Identify which cell holds the provided text, then report its (X, Y) central coordinate. 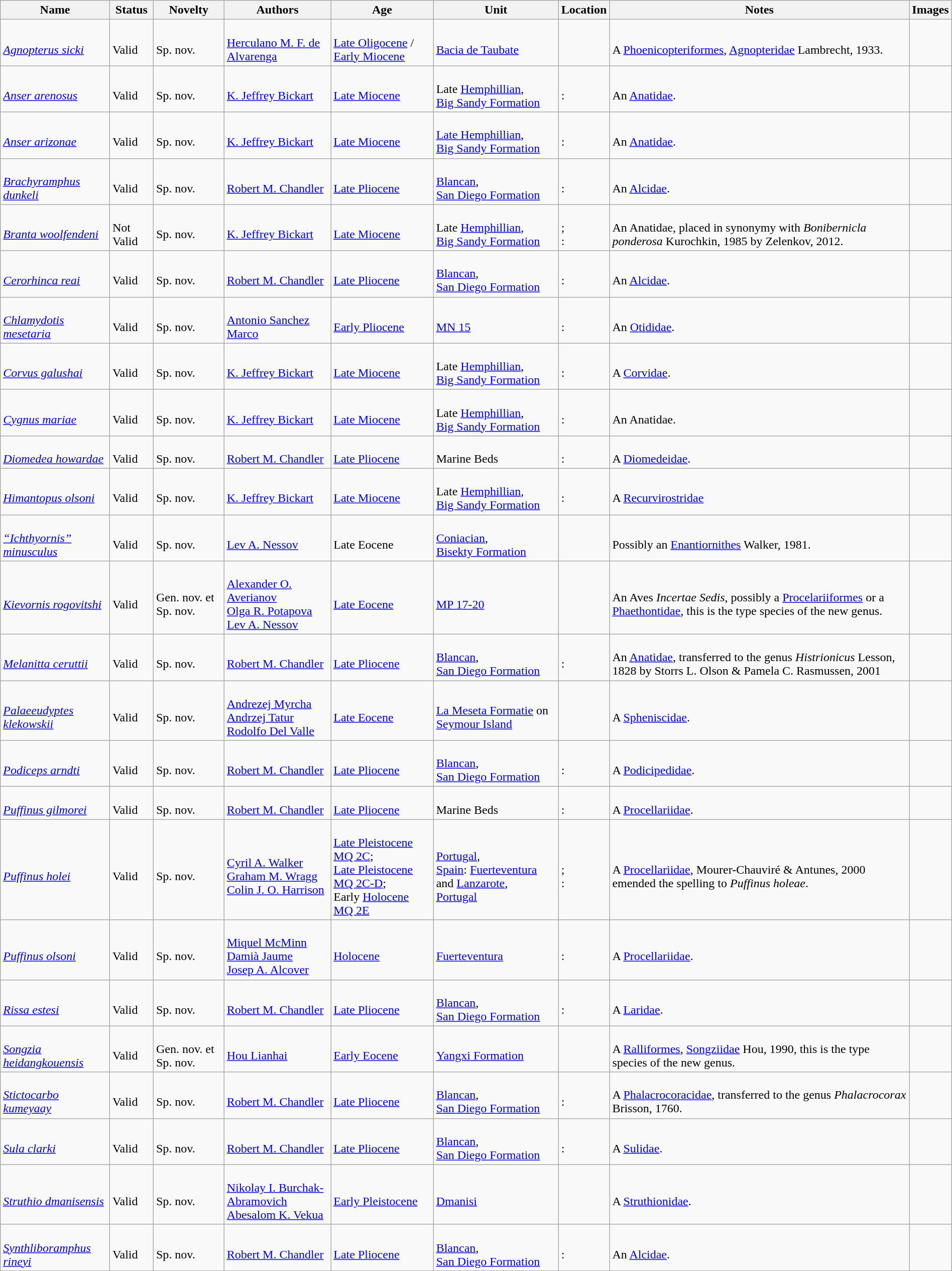
Name (55, 10)
An Aves Incertae Sedis, possibly a Procelariiformes or a Phaethontidae, this is the type species of the new genus. (759, 598)
A Spheniscidae. (759, 710)
“Ichthyornis” minusculus (55, 538)
Location (584, 10)
Miquel McMinnDamià JaumeJosep A. Alcover (277, 949)
Diomedea howardae (55, 452)
A Corvidae. (759, 366)
Fuerteventura (496, 949)
Branta woolfendeni (55, 228)
Cyril A. WalkerGraham M. WraggColin J. O. Harrison (277, 870)
Corvus galushai (55, 366)
Rissa estesi (55, 1003)
Images (930, 10)
Unit (496, 10)
Kievornis rogovitshi (55, 598)
Himantopus olsoni (55, 491)
Notes (759, 10)
Sula clarki (55, 1141)
A Struthionidae. (759, 1195)
Cerorhinca reai (55, 274)
MN 15 (496, 320)
Novelty (189, 10)
Nikolay I. Burchak-AbramovichAbesalom K. Vekua (277, 1195)
Alexander O. AverianovOlga R. PotapovaLev A. Nessov (277, 598)
A Laridae. (759, 1003)
Lev A. Nessov (277, 538)
A Phalacrocoracidae, transferred to the genus Phalacrocorax Brisson, 1760. (759, 1095)
Cygnus mariae (55, 412)
MP 17-20 (496, 598)
An Anatidae, transferred to the genus Histrionicus Lesson, 1828 by Storrs L. Olson & Pamela C. Rasmussen, 2001 (759, 658)
Bacia de Taubate (496, 43)
Puffinus gilmorei (55, 803)
Age (382, 10)
An Otididae. (759, 320)
Authors (277, 10)
A Podicipedidae. (759, 764)
Podiceps arndti (55, 764)
Stictocarbo kumeyaay (55, 1095)
A Ralliformes, Songziidae Hou, 1990, this is the type species of the new genus. (759, 1049)
A Procellariidae, Mourer-Chauviré & Antunes, 2000 emended the spelling to Puffinus holeae. (759, 870)
Palaeeudyptes klekowskii (55, 710)
Yangxi Formation (496, 1049)
Herculano M. F. de Alvarenga (277, 43)
Antonio Sanchez Marco (277, 320)
Anser arenosus (55, 89)
Late Oligocene / Early Miocene (382, 43)
Puffinus olsoni (55, 949)
Andrezej MyrchaAndrzej TaturRodolfo Del Valle (277, 710)
Synthliboramphus rineyi (55, 1247)
Dmanisi (496, 1195)
Brachyramphus dunkeli (55, 181)
Chlamydotis mesetaria (55, 320)
A Sulidae. (759, 1141)
Hou Lianhai (277, 1049)
Portugal,Spain: Fuerteventura and Lanzarote,Portugal (496, 870)
A Recurvirostridae (759, 491)
Agnopterus sicki (55, 43)
A Phoenicopteriformes, Agnopteridae Lambrecht, 1933. (759, 43)
Songzia heidangkouensis (55, 1049)
Early Eocene (382, 1049)
Coniacian,Bisekty Formation (496, 538)
Late Pleistocene MQ 2C;Late Pleistocene MQ 2C-D;Early Holocene MQ 2E (382, 870)
Melanitta ceruttii (55, 658)
A Diomedeidae. (759, 452)
Possibly an Enantiornithes Walker, 1981. (759, 538)
Puffinus holei (55, 870)
Anser arizonae (55, 135)
Early Pleistocene (382, 1195)
Status (132, 10)
An Anatidae, placed in synonymy with Bonibernicla ponderosa Kurochkin, 1985 by Zelenkov, 2012. (759, 228)
Struthio dmanisensis (55, 1195)
Holocene (382, 949)
Not Valid (132, 228)
Early Pliocene (382, 320)
La Meseta Formatie on Seymour Island (496, 710)
